Find where the given text appears and provide that cell's center as [X, Y] coordinate. 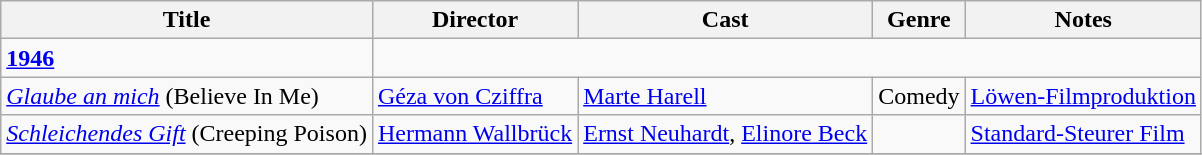
Genre [919, 20]
Standard-Steurer Film [1083, 134]
Ernst Neuhardt, Elinore Beck [726, 134]
Director [474, 20]
Löwen-Filmproduktion [1083, 96]
Glaube an mich (Believe In Me) [187, 96]
Notes [1083, 20]
Marte Harell [726, 96]
Hermann Wallbrück [474, 134]
1946 [187, 58]
Géza von Cziffra [474, 96]
Title [187, 20]
Cast [726, 20]
Comedy [919, 96]
Schleichendes Gift (Creeping Poison) [187, 134]
